Scan for the cell matching the given text and deliver its (x, y) coordinate at center. 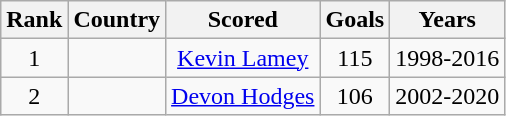
106 (355, 96)
2 (34, 96)
Years (448, 20)
Devon Hodges (243, 96)
Rank (34, 20)
Country (117, 20)
1998-2016 (448, 58)
2002-2020 (448, 96)
Goals (355, 20)
1 (34, 58)
Kevin Lamey (243, 58)
115 (355, 58)
Scored (243, 20)
